Locate the cell with the specified text and output its (X, Y) center coordinate. 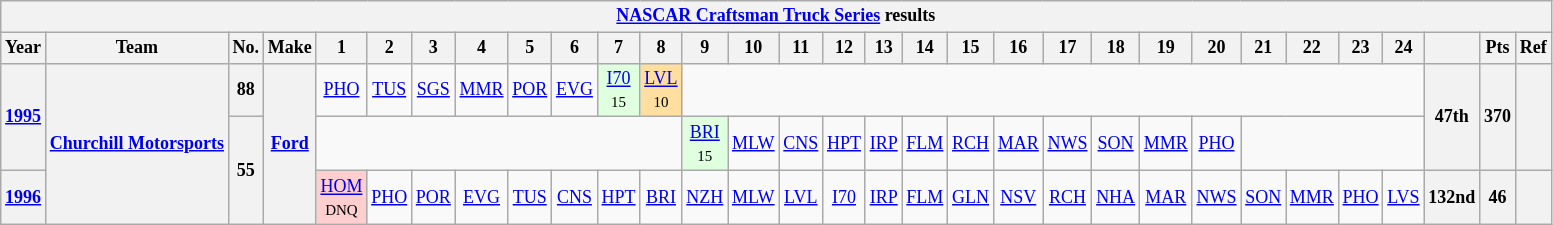
21 (1264, 48)
1995 (24, 116)
1996 (24, 197)
No. (246, 48)
20 (1216, 48)
7 (618, 48)
NSV (1018, 197)
Ref (1533, 48)
BRI (661, 197)
Churchill Motorsports (136, 144)
12 (844, 48)
23 (1360, 48)
BRI15 (705, 144)
22 (1312, 48)
LVL10 (661, 90)
I70 (844, 197)
6 (575, 48)
Make (290, 48)
15 (971, 48)
18 (1116, 48)
370 (1498, 116)
I7015 (618, 90)
2 (390, 48)
47th (1452, 116)
46 (1498, 197)
NHA (1116, 197)
NASCAR Craftsman Truck Series results (776, 16)
Team (136, 48)
24 (1404, 48)
14 (925, 48)
11 (801, 48)
Ford (290, 144)
88 (246, 90)
SGS (433, 90)
9 (705, 48)
3 (433, 48)
10 (754, 48)
16 (1018, 48)
HOMDNQ (342, 197)
13 (884, 48)
5 (530, 48)
LVL (801, 197)
GLN (971, 197)
NZH (705, 197)
Pts (1498, 48)
4 (482, 48)
55 (246, 170)
8 (661, 48)
Year (24, 48)
19 (1166, 48)
17 (1068, 48)
LVS (1404, 197)
132nd (1452, 197)
1 (342, 48)
